Capture the cell that displays the provided text and extract its [X, Y] central coordinate. 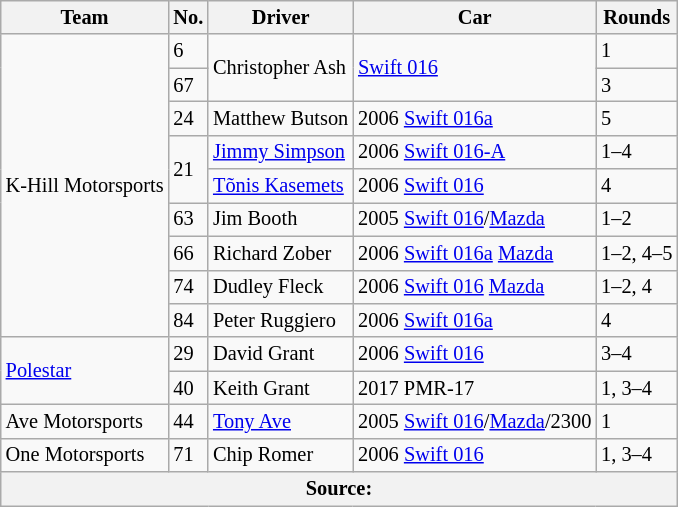
29 [188, 354]
3 [636, 85]
1–2 [636, 219]
84 [188, 320]
6 [188, 51]
1–2, 4–5 [636, 253]
Rounds [636, 17]
Richard Zober [280, 253]
74 [188, 287]
2006 Swift 016-A [474, 152]
24 [188, 118]
Car [474, 17]
Jim Booth [280, 219]
1–4 [636, 152]
3–4 [636, 354]
2005 Swift 016/Mazda [474, 219]
K-Hill Motorsports [85, 186]
71 [188, 455]
2017 PMR-17 [474, 388]
Tõnis Kasemets [280, 186]
2006 Swift 016 Mazda [474, 287]
Driver [280, 17]
Polestar [85, 370]
Source: [339, 489]
No. [188, 17]
67 [188, 85]
Swift 016 [474, 68]
Chip Romer [280, 455]
5 [636, 118]
Keith Grant [280, 388]
Christopher Ash [280, 68]
Tony Ave [280, 421]
Jimmy Simpson [280, 152]
Dudley Fleck [280, 287]
1–2, 4 [636, 287]
66 [188, 253]
Ave Motorsports [85, 421]
40 [188, 388]
Team [85, 17]
David Grant [280, 354]
One Motorsports [85, 455]
Matthew Butson [280, 118]
44 [188, 421]
2006 Swift 016a Mazda [474, 253]
63 [188, 219]
2005 Swift 016/Mazda/2300 [474, 421]
Peter Ruggiero [280, 320]
21 [188, 168]
